From the cell containing the given text, extract its center point as (x, y) coordinate. 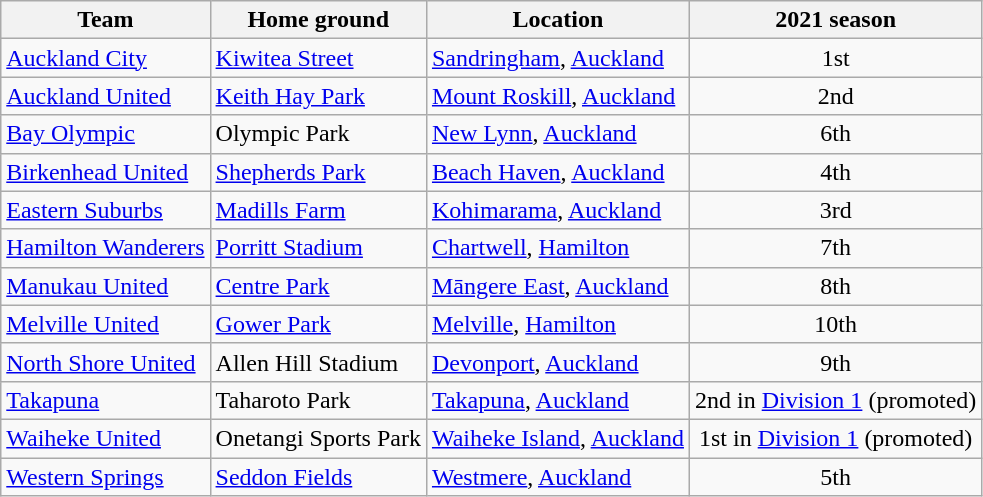
7th (835, 248)
Auckland United (106, 96)
Māngere East, Auckland (558, 286)
Taharoto Park (318, 400)
Home ground (318, 20)
Bay Olympic (106, 134)
North Shore United (106, 362)
Kohimarama, Auckland (558, 210)
Team (106, 20)
4th (835, 172)
Seddon Fields (318, 477)
Mount Roskill, Auckland (558, 96)
2nd in Division 1 (promoted) (835, 400)
1st in Division 1 (promoted) (835, 438)
Takapuna, Auckland (558, 400)
Melville United (106, 324)
Manukau United (106, 286)
8th (835, 286)
Takapuna (106, 400)
Porritt Stadium (318, 248)
Westmere, Auckland (558, 477)
Birkenhead United (106, 172)
Auckland City (106, 58)
Chartwell, Hamilton (558, 248)
New Lynn, Auckland (558, 134)
Waiheke United (106, 438)
2nd (835, 96)
Shepherds Park (318, 172)
5th (835, 477)
Hamilton Wanderers (106, 248)
Onetangi Sports Park (318, 438)
Location (558, 20)
Melville, Hamilton (558, 324)
Waiheke Island, Auckland (558, 438)
Eastern Suburbs (106, 210)
Allen Hill Stadium (318, 362)
Sandringham, Auckland (558, 58)
Centre Park (318, 286)
Kiwitea Street (318, 58)
Keith Hay Park (318, 96)
6th (835, 134)
2021 season (835, 20)
Western Springs (106, 477)
Gower Park (318, 324)
Beach Haven, Auckland (558, 172)
Olympic Park (318, 134)
9th (835, 362)
3rd (835, 210)
Madills Farm (318, 210)
1st (835, 58)
Devonport, Auckland (558, 362)
10th (835, 324)
